From the cell containing the given text, extract its center point as [X, Y] coordinate. 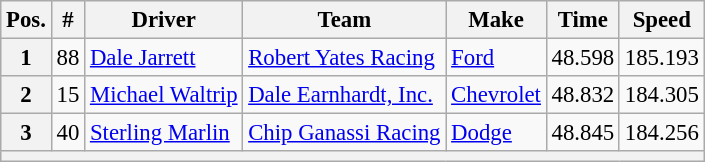
40 [68, 133]
3 [26, 133]
Ford [496, 58]
184.305 [662, 95]
Sterling Marlin [164, 133]
185.193 [662, 58]
88 [68, 58]
Speed [662, 20]
Make [496, 20]
1 [26, 58]
Dale Jarrett [164, 58]
48.832 [582, 95]
# [68, 20]
48.598 [582, 58]
Robert Yates Racing [344, 58]
15 [68, 95]
Michael Waltrip [164, 95]
Chevrolet [496, 95]
Dodge [496, 133]
Time [582, 20]
48.845 [582, 133]
Team [344, 20]
Dale Earnhardt, Inc. [344, 95]
2 [26, 95]
Driver [164, 20]
Chip Ganassi Racing [344, 133]
184.256 [662, 133]
Pos. [26, 20]
